Capture the cell that displays the provided text and extract its (x, y) central coordinate. 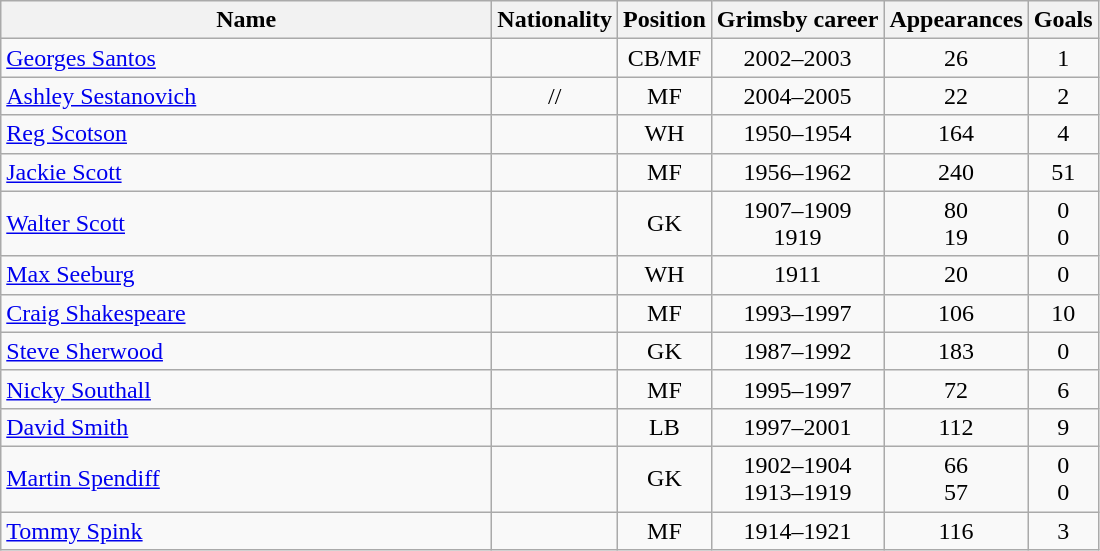
1907–19091919 (798, 224)
183 (956, 351)
1950–1954 (798, 134)
Ashley Sestanovich (246, 96)
Position (665, 20)
112 (956, 427)
6 (1063, 389)
Goals (1063, 20)
1911 (798, 275)
Tommy Spink (246, 531)
72 (956, 389)
Appearances (956, 20)
Craig Shakespeare (246, 313)
Name (246, 20)
2004–2005 (798, 96)
Reg Scotson (246, 134)
10 (1063, 313)
Georges Santos (246, 58)
2002–2003 (798, 58)
106 (956, 313)
David Smith (246, 427)
22 (956, 96)
Martin Spendiff (246, 478)
6657 (956, 478)
LB (665, 427)
51 (1063, 172)
1995–1997 (798, 389)
Jackie Scott (246, 172)
CB/MF (665, 58)
9 (1063, 427)
Nationality (555, 20)
Max Seeburg (246, 275)
1993–1997 (798, 313)
1902–19041913–1919 (798, 478)
1 (1063, 58)
20 (956, 275)
1997–2001 (798, 427)
// (555, 96)
1987–1992 (798, 351)
1914–1921 (798, 531)
Grimsby career (798, 20)
Steve Sherwood (246, 351)
4 (1063, 134)
1956–1962 (798, 172)
2 (1063, 96)
164 (956, 134)
8019 (956, 224)
240 (956, 172)
116 (956, 531)
26 (956, 58)
Nicky Southall (246, 389)
3 (1063, 531)
Walter Scott (246, 224)
